Provide the (x, y) coordinate of the cell's center where the given text is located.  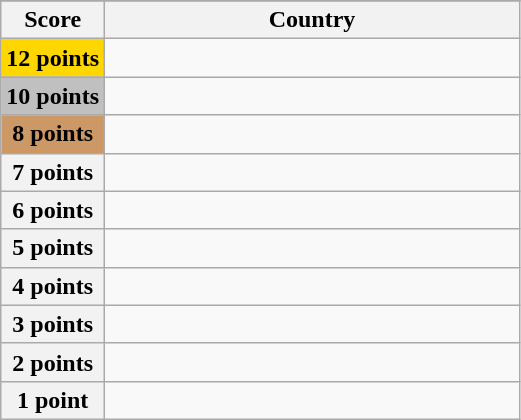
5 points (53, 248)
6 points (53, 210)
4 points (53, 286)
2 points (53, 362)
3 points (53, 324)
1 point (53, 400)
Country (312, 20)
10 points (53, 96)
Score (53, 20)
12 points (53, 58)
8 points (53, 134)
7 points (53, 172)
